Extract the [x, y] coordinate from the center of the cell holding the provided text.  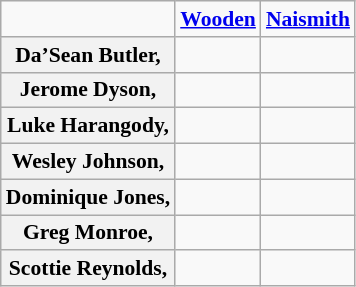
Naismith [308, 19]
Dominique Jones, [88, 197]
Wesley Johnson, [88, 162]
Luke Harangody, [88, 126]
Wooden [218, 19]
Jerome Dyson, [88, 90]
Greg Monroe, [88, 233]
Scottie Reynolds, [88, 269]
Da’Sean Butler, [88, 55]
